Identify which cell holds the provided text, then report its [x, y] central coordinate. 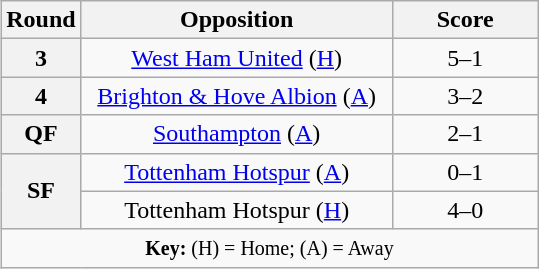
3–2 [465, 96]
Round [41, 20]
Tottenham Hotspur (A) [236, 172]
2–1 [465, 134]
Tottenham Hotspur (H) [236, 210]
4 [41, 96]
4–0 [465, 210]
QF [41, 134]
5–1 [465, 58]
0–1 [465, 172]
Brighton & Hove Albion (A) [236, 96]
Opposition [236, 20]
3 [41, 58]
West Ham United (H) [236, 58]
Score [465, 20]
Southampton (A) [236, 134]
SF [41, 191]
Key: (H) = Home; (A) = Away [270, 248]
